Search for the cell housing the specified text and yield its (x, y) center coordinate. 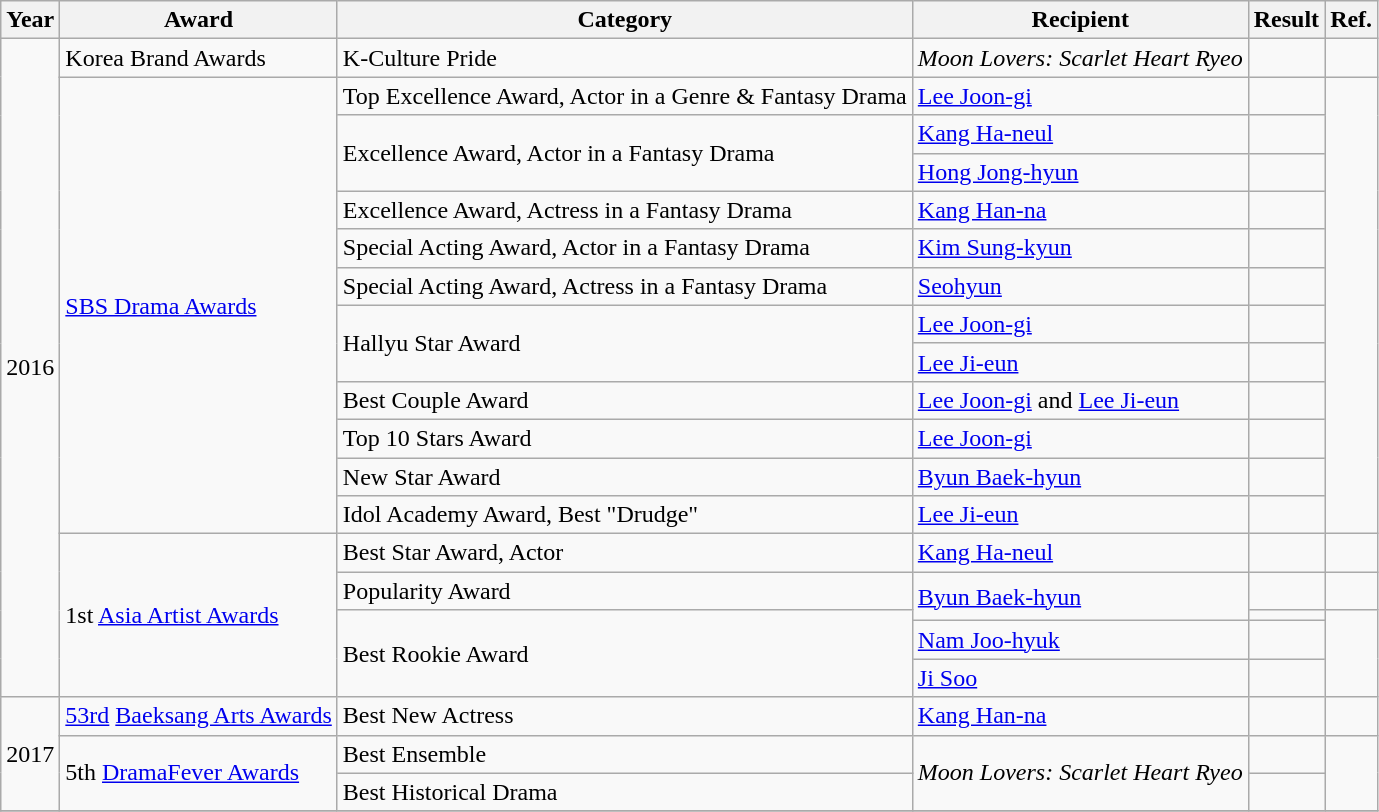
Excellence Award, Actor in a Fantasy Drama (624, 153)
K-Culture Pride (624, 58)
Best Star Award, Actor (624, 553)
Award (199, 20)
Best New Actress (624, 716)
Result (1286, 20)
Popularity Award (624, 591)
Hong Jong-hyun (1080, 172)
Special Acting Award, Actor in a Fantasy Drama (624, 248)
Excellence Award, Actress in a Fantasy Drama (624, 210)
5th DramaFever Awards (199, 773)
SBS Drama Awards (199, 306)
New Star Award (624, 477)
Top 10 Stars Award (624, 438)
Kim Sung-kyun (1080, 248)
Ji Soo (1080, 678)
Idol Academy Award, Best "Drudge" (624, 515)
Best Ensemble (624, 754)
53rd Baeksang Arts Awards (199, 716)
2017 (30, 754)
Lee Joon-gi and Lee Ji-eun (1080, 400)
2016 (30, 368)
Seohyun (1080, 286)
Best Couple Award (624, 400)
1st Asia Artist Awards (199, 616)
Best Rookie Award (624, 654)
Nam Joo-hyuk (1080, 640)
Category (624, 20)
Ref. (1352, 20)
Special Acting Award, Actress in a Fantasy Drama (624, 286)
Recipient (1080, 20)
Hallyu Star Award (624, 343)
Top Excellence Award, Actor in a Genre & Fantasy Drama (624, 96)
Korea Brand Awards (199, 58)
Best Historical Drama (624, 792)
Year (30, 20)
